Determine the [X, Y] coordinate at the center of the cell enclosing the given text.  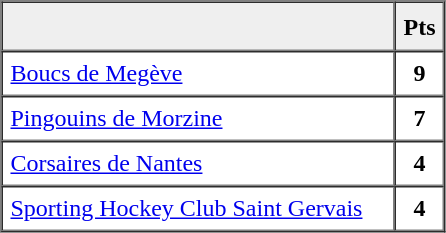
Corsaires de Nantes [198, 164]
9 [419, 74]
7 [419, 118]
Pts [419, 27]
Boucs de Megève [198, 74]
Sporting Hockey Club Saint Gervais [198, 208]
Pingouins de Morzine [198, 118]
